Search for the cell housing the specified text and yield its [x, y] center coordinate. 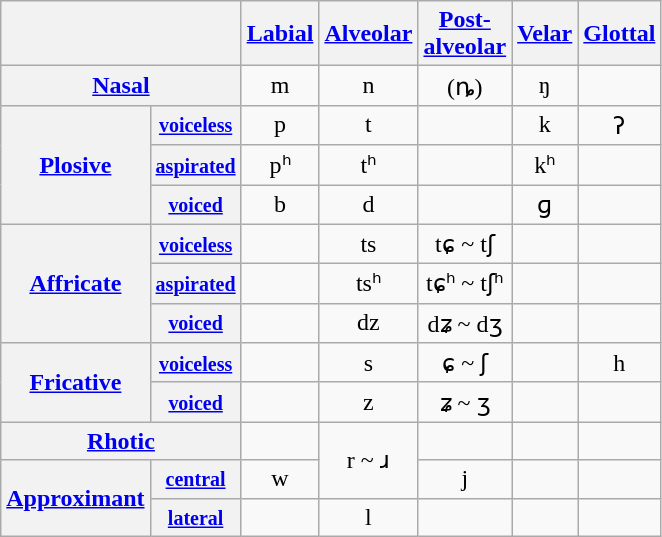
ts [368, 244]
Alveolar [368, 34]
(ȵ) [465, 86]
b [280, 204]
Velar [545, 34]
s [368, 363]
tɕ ~ tʃ [465, 244]
lateral [196, 517]
Post-alveolar [465, 34]
z [368, 402]
n [368, 86]
pʰ [280, 165]
dʑ ~ dʒ [465, 323]
kʰ [545, 165]
ɕ ~ ʃ [465, 363]
ʔ [620, 125]
Nasal [121, 86]
central [196, 479]
Labial [280, 34]
Plosive [76, 164]
l [368, 517]
ŋ [545, 86]
j [465, 479]
ʑ ~ ʒ [465, 402]
dz [368, 323]
h [620, 363]
p [280, 125]
r ~ ɹ [368, 460]
tsʰ [368, 284]
m [280, 86]
d [368, 204]
t [368, 125]
Affricate [76, 284]
tʰ [368, 165]
Fricative [76, 382]
Approximant [76, 498]
Glottal [620, 34]
ɡ [545, 204]
Rhotic [121, 441]
w [280, 479]
tɕʰ ~ tʃʰ [465, 284]
k [545, 125]
